Return (X, Y) of the center of cell containing provided text 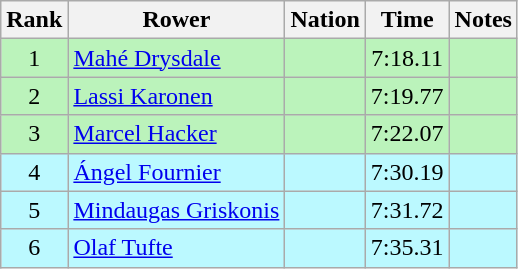
Rower (176, 20)
6 (34, 248)
5 (34, 210)
Mahé Drysdale (176, 58)
Nation (325, 20)
7:35.31 (407, 248)
1 (34, 58)
7:31.72 (407, 210)
3 (34, 134)
Rank (34, 20)
7:19.77 (407, 96)
Time (407, 20)
Olaf Tufte (176, 248)
Ángel Fournier (176, 172)
2 (34, 96)
Marcel Hacker (176, 134)
7:22.07 (407, 134)
Lassi Karonen (176, 96)
4 (34, 172)
Notes (483, 20)
Mindaugas Griskonis (176, 210)
7:18.11 (407, 58)
7:30.19 (407, 172)
